Locate the cell with the specified text and output its (X, Y) center coordinate. 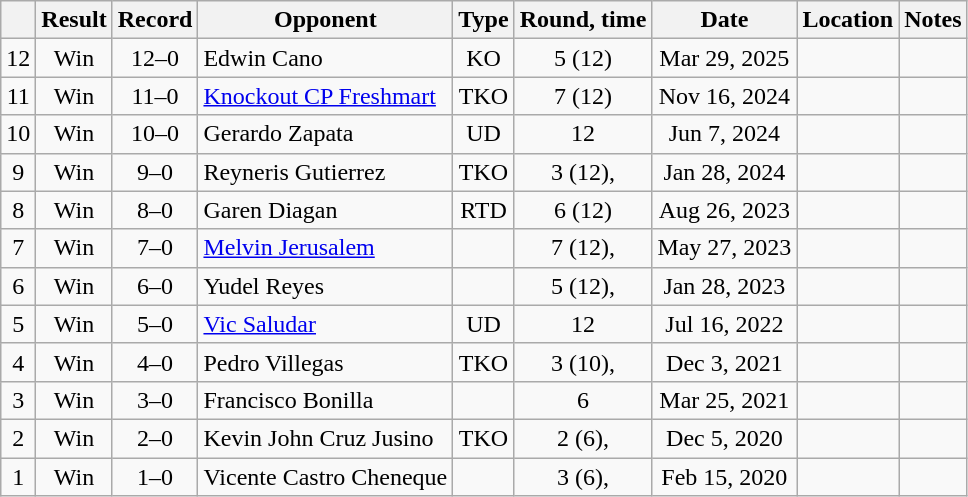
Round, time (583, 20)
Yudel Reyes (326, 286)
Mar 25, 2021 (724, 400)
7 (12), (583, 248)
5–0 (155, 324)
Location (848, 20)
5 (12), (583, 286)
7 (18, 248)
Jan 28, 2023 (724, 286)
Melvin Jerusalem (326, 248)
Opponent (326, 20)
1–0 (155, 477)
Vic Saludar (326, 324)
3–0 (155, 400)
7–0 (155, 248)
3 (18, 400)
10–0 (155, 134)
Edwin Cano (326, 58)
Pedro Villegas (326, 362)
Dec 3, 2021 (724, 362)
Notes (933, 20)
4–0 (155, 362)
Jun 7, 2024 (724, 134)
3 (10), (583, 362)
9 (18, 172)
Record (155, 20)
Date (724, 20)
11 (18, 96)
Gerardo Zapata (326, 134)
Feb 15, 2020 (724, 477)
KO (484, 58)
11–0 (155, 96)
Mar 29, 2025 (724, 58)
2 (6), (583, 438)
4 (18, 362)
6 (12) (583, 210)
9–0 (155, 172)
10 (18, 134)
3 (12), (583, 172)
Type (484, 20)
8–0 (155, 210)
2 (18, 438)
Nov 16, 2024 (724, 96)
12–0 (155, 58)
6–0 (155, 286)
7 (12) (583, 96)
Jan 28, 2024 (724, 172)
Knockout CP Freshmart (326, 96)
Result (74, 20)
Jul 16, 2022 (724, 324)
Kevin John Cruz Jusino (326, 438)
2–0 (155, 438)
5 (18, 324)
1 (18, 477)
Garen Diagan (326, 210)
Francisco Bonilla (326, 400)
Reyneris Gutierrez (326, 172)
May 27, 2023 (724, 248)
8 (18, 210)
Vicente Castro Cheneque (326, 477)
RTD (484, 210)
5 (12) (583, 58)
3 (6), (583, 477)
Dec 5, 2020 (724, 438)
Aug 26, 2023 (724, 210)
